Scan for the cell matching the given text and deliver its [x, y] coordinate at center. 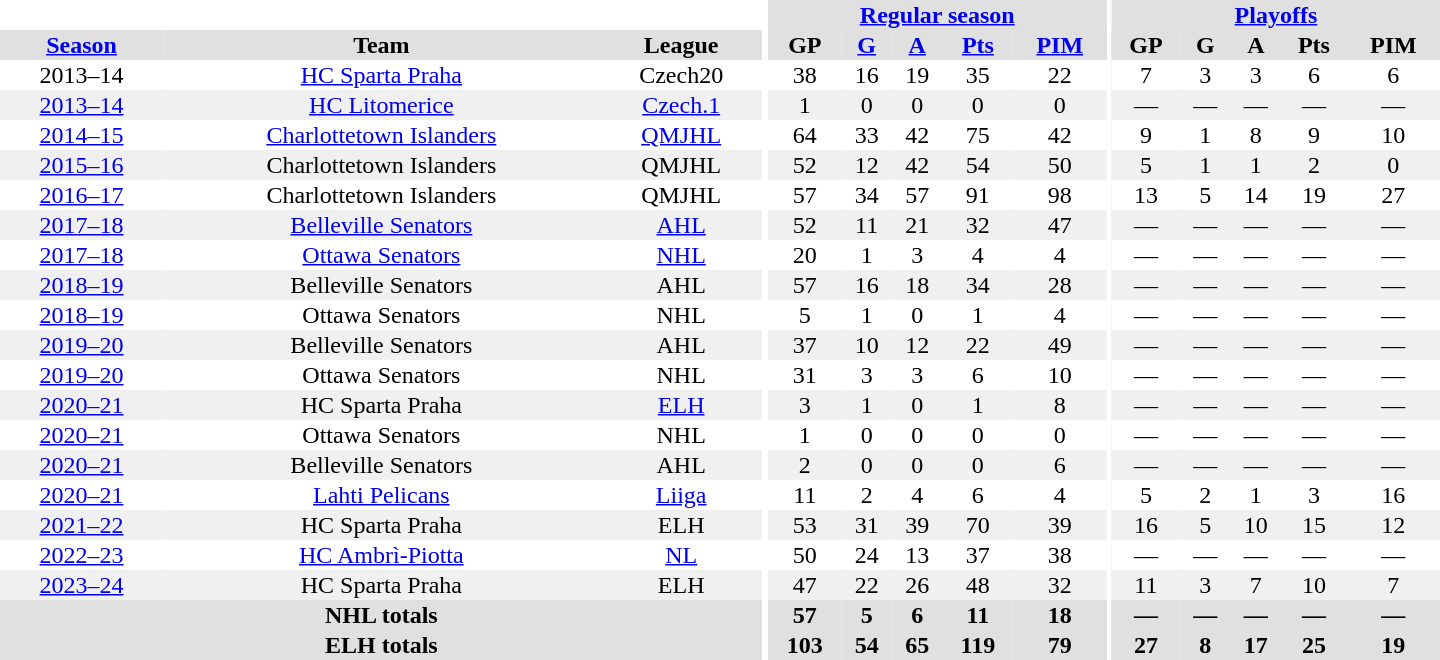
65 [918, 645]
HC Ambrì-Piotta [382, 555]
NHL totals [382, 615]
64 [804, 135]
15 [1314, 525]
70 [978, 525]
Team [382, 45]
91 [978, 195]
35 [978, 75]
Liiga [682, 495]
53 [804, 525]
2021–22 [82, 525]
17 [1256, 645]
Regular season [937, 15]
2022–23 [82, 555]
2023–24 [82, 585]
HC Litomerice [382, 105]
Lahti Pelicans [382, 495]
Czech.1 [682, 105]
2016–17 [82, 195]
2015–16 [82, 165]
14 [1256, 195]
2014–15 [82, 135]
ELH totals [382, 645]
20 [804, 255]
79 [1060, 645]
75 [978, 135]
49 [1060, 345]
League [682, 45]
25 [1314, 645]
Season [82, 45]
103 [804, 645]
48 [978, 585]
28 [1060, 285]
24 [866, 555]
Czech20 [682, 75]
33 [866, 135]
NL [682, 555]
98 [1060, 195]
26 [918, 585]
119 [978, 645]
Playoffs [1276, 15]
21 [918, 225]
